Output the (X, Y) coordinate of the center of the cell containing the given text.  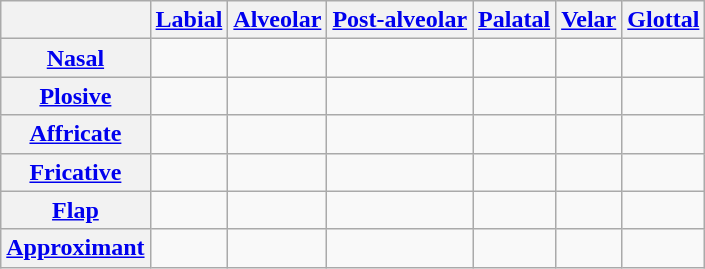
Palatal (514, 20)
Flap (76, 210)
Post-alveolar (400, 20)
Fricative (76, 172)
Glottal (664, 20)
Alveolar (278, 20)
Affricate (76, 134)
Plosive (76, 96)
Nasal (76, 58)
Velar (589, 20)
Approximant (76, 248)
Labial (189, 20)
